Determine the (x, y) coordinate at the center of the cell enclosing the given text.  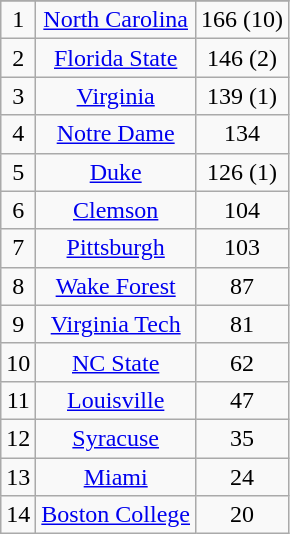
Clemson (116, 210)
139 (1) (242, 96)
47 (242, 400)
13 (18, 477)
Louisville (116, 400)
126 (1) (242, 172)
Boston College (116, 515)
87 (242, 286)
62 (242, 362)
6 (18, 210)
Notre Dame (116, 134)
10 (18, 362)
104 (242, 210)
North Carolina (116, 20)
1 (18, 20)
146 (2) (242, 58)
134 (242, 134)
Syracuse (116, 438)
7 (18, 248)
Florida State (116, 58)
14 (18, 515)
103 (242, 248)
Miami (116, 477)
81 (242, 324)
8 (18, 286)
Virginia Tech (116, 324)
11 (18, 400)
Pittsburgh (116, 248)
4 (18, 134)
2 (18, 58)
35 (242, 438)
NC State (116, 362)
Duke (116, 172)
Wake Forest (116, 286)
3 (18, 96)
20 (242, 515)
5 (18, 172)
24 (242, 477)
9 (18, 324)
166 (10) (242, 20)
Virginia (116, 96)
12 (18, 438)
